Locate the cell with the specified text and output its [X, Y] center coordinate. 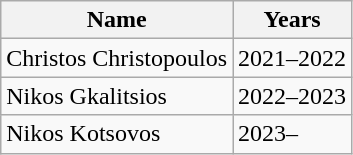
Christos Christopoulos [117, 58]
Name [117, 20]
2022–2023 [292, 96]
2023– [292, 134]
Nikos Kotsovos [117, 134]
Nikos Gkalitsios [117, 96]
Years [292, 20]
2021–2022 [292, 58]
